Return [x, y] of the center of cell containing provided text 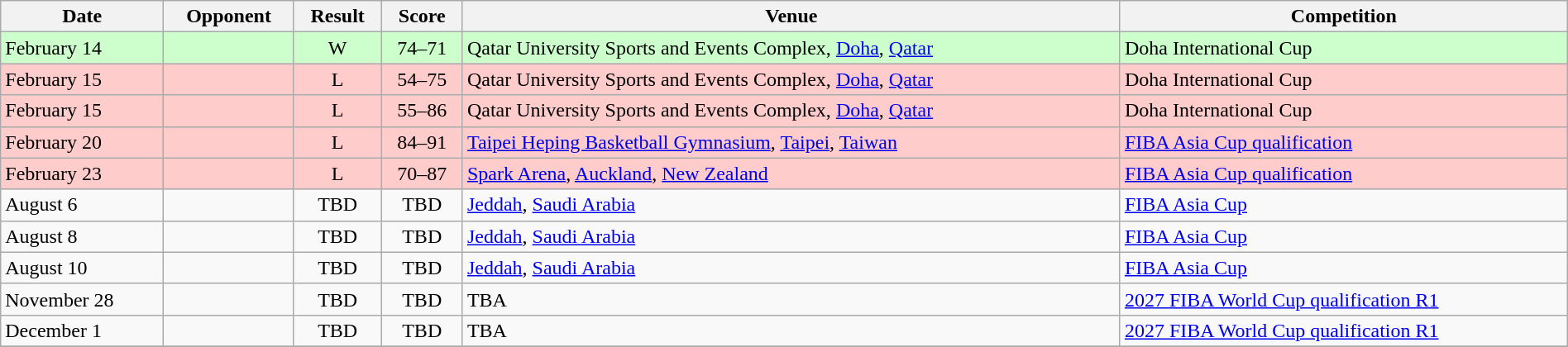
Score [422, 17]
February 23 [83, 173]
Result [337, 17]
84–91 [422, 142]
Date [83, 17]
November 28 [83, 299]
70–87 [422, 173]
February 14 [83, 48]
August 6 [83, 205]
55–86 [422, 111]
February 20 [83, 142]
August 10 [83, 268]
Spark Arena, Auckland, New Zealand [791, 173]
Opponent [228, 17]
Taipei Heping Basketball Gymnasium, Taipei, Taiwan [791, 142]
74–71 [422, 48]
54–75 [422, 79]
W [337, 48]
August 8 [83, 236]
Venue [791, 17]
Competition [1343, 17]
December 1 [83, 330]
